Identify which cell holds the provided text, then report its [x, y] central coordinate. 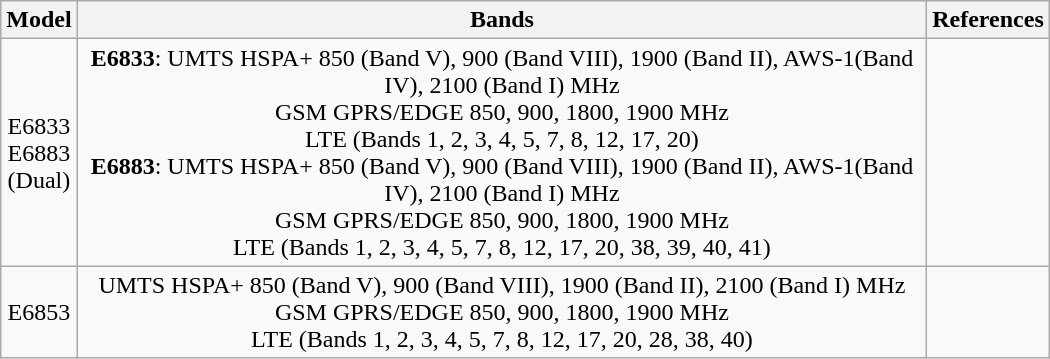
E6853 [39, 312]
E6833E6883(Dual) [39, 152]
Bands [502, 20]
Model [39, 20]
References [988, 20]
